Scan for the cell matching the given text and deliver its [X, Y] coordinate at center. 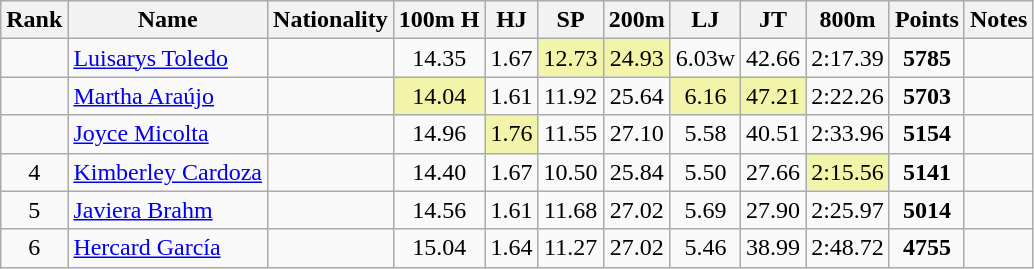
Martha Araújo [168, 96]
4 [34, 172]
11.92 [570, 96]
5.46 [705, 248]
2:15.56 [848, 172]
27.10 [636, 134]
6 [34, 248]
6.16 [705, 96]
2:33.96 [848, 134]
JT [774, 20]
40.51 [774, 134]
14.96 [439, 134]
11.68 [570, 210]
11.27 [570, 248]
Luisarys Toledo [168, 58]
5.50 [705, 172]
4755 [926, 248]
42.66 [774, 58]
27.90 [774, 210]
11.55 [570, 134]
5154 [926, 134]
800m [848, 20]
6.03w [705, 58]
27.66 [774, 172]
14.04 [439, 96]
24.93 [636, 58]
2:25.97 [848, 210]
5785 [926, 58]
5.58 [705, 134]
2:17.39 [848, 58]
Rank [34, 20]
14.56 [439, 210]
14.35 [439, 58]
1.76 [512, 134]
100m H [439, 20]
Name [168, 20]
5014 [926, 210]
14.40 [439, 172]
LJ [705, 20]
Notes [998, 20]
200m [636, 20]
1.64 [512, 248]
25.64 [636, 96]
15.04 [439, 248]
2:48.72 [848, 248]
HJ [512, 20]
5703 [926, 96]
2:22.26 [848, 96]
12.73 [570, 58]
47.21 [774, 96]
10.50 [570, 172]
25.84 [636, 172]
Hercard García [168, 248]
Joyce Micolta [168, 134]
5 [34, 210]
Kimberley Cardoza [168, 172]
38.99 [774, 248]
5.69 [705, 210]
Nationality [331, 20]
5141 [926, 172]
Javiera Brahm [168, 210]
Points [926, 20]
SP [570, 20]
